Provide the [x, y] coordinate of the cell's center where the given text is located.  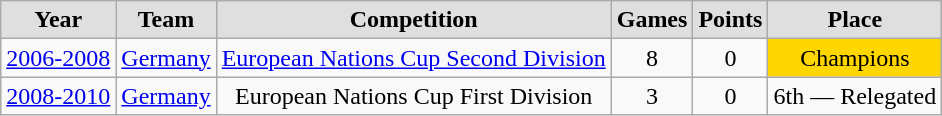
European Nations Cup Second Division [414, 58]
Competition [414, 20]
Champions [855, 58]
Games [652, 20]
Points [730, 20]
6th — Relegated [855, 96]
European Nations Cup First Division [414, 96]
2008-2010 [58, 96]
Place [855, 20]
Year [58, 20]
Team [166, 20]
2006-2008 [58, 58]
8 [652, 58]
3 [652, 96]
